Identify which cell holds the provided text, then report its (x, y) central coordinate. 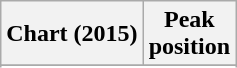
Peakposition (189, 34)
Chart (2015) (72, 34)
